Pinpoint the cell where the given text exists, returning its [x, y] midpoint coordinate. 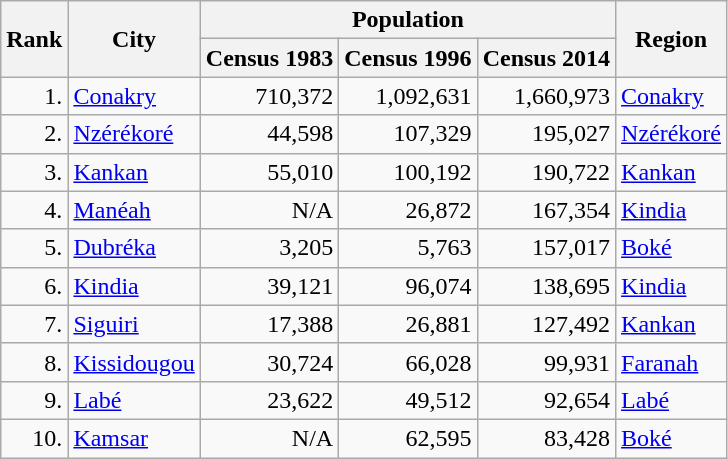
44,598 [269, 134]
100,192 [408, 172]
City [134, 39]
1. [34, 96]
157,017 [546, 248]
2. [34, 134]
39,121 [269, 286]
30,724 [269, 362]
92,654 [546, 400]
Census 1983 [269, 58]
17,388 [269, 324]
190,722 [546, 172]
Siguiri [134, 324]
83,428 [546, 438]
Kamsar [134, 438]
96,074 [408, 286]
Census 1996 [408, 58]
9. [34, 400]
Rank [34, 39]
66,028 [408, 362]
6. [34, 286]
23,622 [269, 400]
Manéah [134, 210]
26,872 [408, 210]
710,372 [269, 96]
Population [408, 20]
5. [34, 248]
7. [34, 324]
5,763 [408, 248]
55,010 [269, 172]
Region [672, 39]
8. [34, 362]
Dubréka [134, 248]
195,027 [546, 134]
49,512 [408, 400]
10. [34, 438]
3. [34, 172]
Census 2014 [546, 58]
Kissidougou [134, 362]
127,492 [546, 324]
3,205 [269, 248]
138,695 [546, 286]
99,931 [546, 362]
1,092,631 [408, 96]
167,354 [546, 210]
4. [34, 210]
1,660,973 [546, 96]
Faranah [672, 362]
26,881 [408, 324]
62,595 [408, 438]
107,329 [408, 134]
